Identify which cell holds the provided text, then report its (x, y) central coordinate. 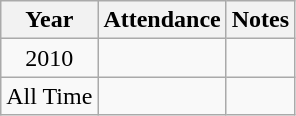
All Time (50, 96)
Notes (260, 20)
2010 (50, 58)
Year (50, 20)
Attendance (162, 20)
